Provide the [X, Y] coordinate of the cell's center where the given text is located.  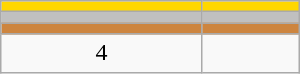
4 [102, 53]
